Return (X, Y) of the center of cell containing provided text 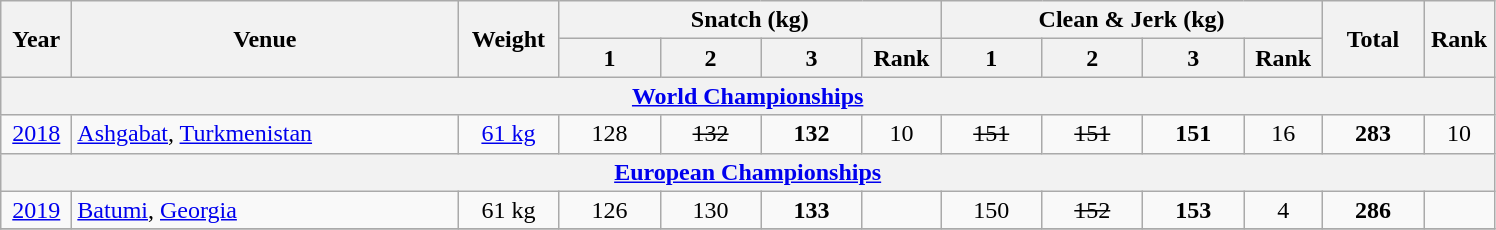
Snatch (kg) (750, 20)
130 (710, 210)
4 (1284, 210)
128 (610, 134)
2018 (36, 134)
133 (812, 210)
Ashgabat, Turkmenistan (265, 134)
Year (36, 39)
126 (610, 210)
Venue (265, 39)
283 (1372, 134)
153 (1194, 210)
Batumi, Georgia (265, 210)
Total (1372, 39)
16 (1284, 134)
152 (1092, 210)
European Championships (748, 172)
World Championships (748, 96)
150 (992, 210)
Weight (508, 39)
Clean & Jerk (kg) (1132, 20)
2019 (36, 210)
286 (1372, 210)
